Find where the given text appears and provide that cell's center as (x, y) coordinate. 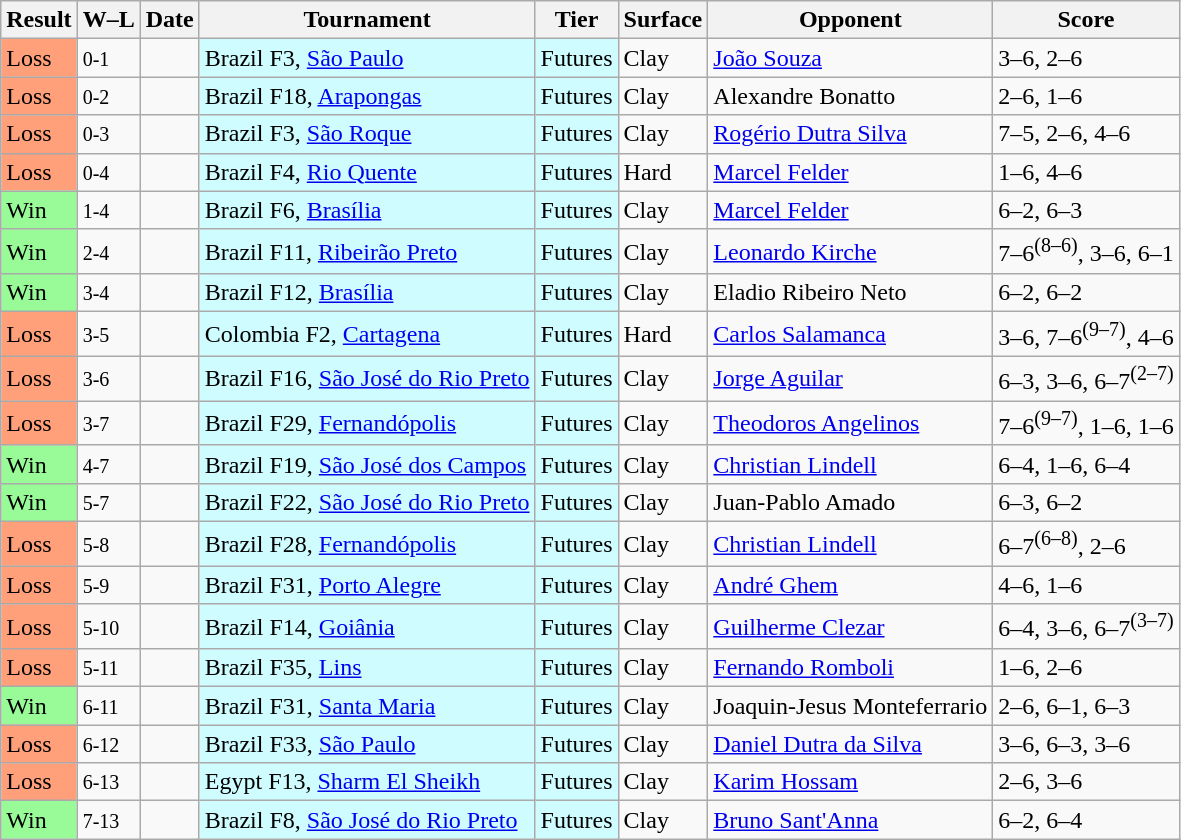
Karim Hossam (850, 782)
Brazil F14, Goiânia (367, 626)
2-4 (108, 252)
Brazil F31, Porto Alegre (367, 585)
Brazil F35, Lins (367, 668)
Tier (576, 20)
Brazil F16, São José do Rio Preto (367, 378)
7–6(8–6), 3–6, 6–1 (1086, 252)
Brazil F19, São José dos Campos (367, 464)
Brazil F31, Santa Maria (367, 706)
6–4, 3–6, 6–7(3–7) (1086, 626)
0-3 (108, 134)
3–6, 6–3, 3–6 (1086, 744)
6–2, 6–2 (1086, 293)
Brazil F11, Ribeirão Preto (367, 252)
Egypt F13, Sharm El Sheikh (367, 782)
6-11 (108, 706)
Brazil F3, São Paulo (367, 58)
Eladio Ribeiro Neto (850, 293)
1–6, 4–6 (1086, 172)
0-1 (108, 58)
2–6, 1–6 (1086, 96)
4–6, 1–6 (1086, 585)
Score (1086, 20)
5-11 (108, 668)
Brazil F28, Fernandópolis (367, 544)
Brazil F6, Brasília (367, 210)
6–4, 1–6, 6–4 (1086, 464)
Juan-Pablo Amado (850, 502)
Joaquin-Jesus Monteferrario (850, 706)
7–6(9–7), 1–6, 1–6 (1086, 424)
Brazil F18, Arapongas (367, 96)
Result (39, 20)
João Souza (850, 58)
Jorge Aguilar (850, 378)
André Ghem (850, 585)
Date (170, 20)
6–3, 3–6, 6–7(2–7) (1086, 378)
5-8 (108, 544)
Brazil F8, São José do Rio Preto (367, 820)
Alexandre Bonatto (850, 96)
5-7 (108, 502)
Brazil F3, São Roque (367, 134)
3-7 (108, 424)
Brazil F29, Fernandópolis (367, 424)
Surface (663, 20)
Brazil F12, Brasília (367, 293)
6-12 (108, 744)
Brazil F4, Rio Quente (367, 172)
6–2, 6–4 (1086, 820)
3–6, 7–6(9–7), 4–6 (1086, 334)
1-4 (108, 210)
2–6, 6–1, 6–3 (1086, 706)
Tournament (367, 20)
1–6, 2–6 (1086, 668)
5-9 (108, 585)
0-4 (108, 172)
Leonardo Kirche (850, 252)
Theodoros Angelinos (850, 424)
6–2, 6–3 (1086, 210)
6–3, 6–2 (1086, 502)
W–L (108, 20)
Brazil F22, São José do Rio Preto (367, 502)
Carlos Salamanca (850, 334)
Brazil F33, São Paulo (367, 744)
Daniel Dutra da Silva (850, 744)
6-13 (108, 782)
Fernando Romboli (850, 668)
Opponent (850, 20)
3-5 (108, 334)
6–7(6–8), 2–6 (1086, 544)
Colombia F2, Cartagena (367, 334)
3–6, 2–6 (1086, 58)
3-6 (108, 378)
2–6, 3–6 (1086, 782)
0-2 (108, 96)
Guilherme Clezar (850, 626)
4-7 (108, 464)
5-10 (108, 626)
7-13 (108, 820)
7–5, 2–6, 4–6 (1086, 134)
Bruno Sant'Anna (850, 820)
3-4 (108, 293)
Rogério Dutra Silva (850, 134)
